Identify which cell holds the provided text, then report its [X, Y] central coordinate. 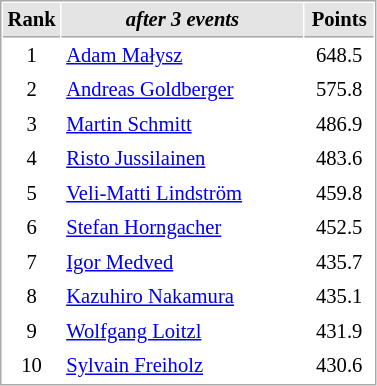
Igor Medved [183, 262]
Kazuhiro Nakamura [183, 296]
Adam Małysz [183, 56]
8 [32, 296]
Risto Jussilainen [183, 158]
483.6 [340, 158]
435.7 [340, 262]
575.8 [340, 90]
Veli-Matti Lindström [183, 194]
Martin Schmitt [183, 124]
Sylvain Freiholz [183, 366]
452.5 [340, 228]
435.1 [340, 296]
Wolfgang Loitzl [183, 332]
431.9 [340, 332]
Points [340, 20]
7 [32, 262]
4 [32, 158]
486.9 [340, 124]
430.6 [340, 366]
2 [32, 90]
9 [32, 332]
10 [32, 366]
5 [32, 194]
Rank [32, 20]
1 [32, 56]
3 [32, 124]
648.5 [340, 56]
Andreas Goldberger [183, 90]
6 [32, 228]
459.8 [340, 194]
after 3 events [183, 20]
Stefan Horngacher [183, 228]
